Output the [X, Y] coordinate of the center of the cell containing the given text.  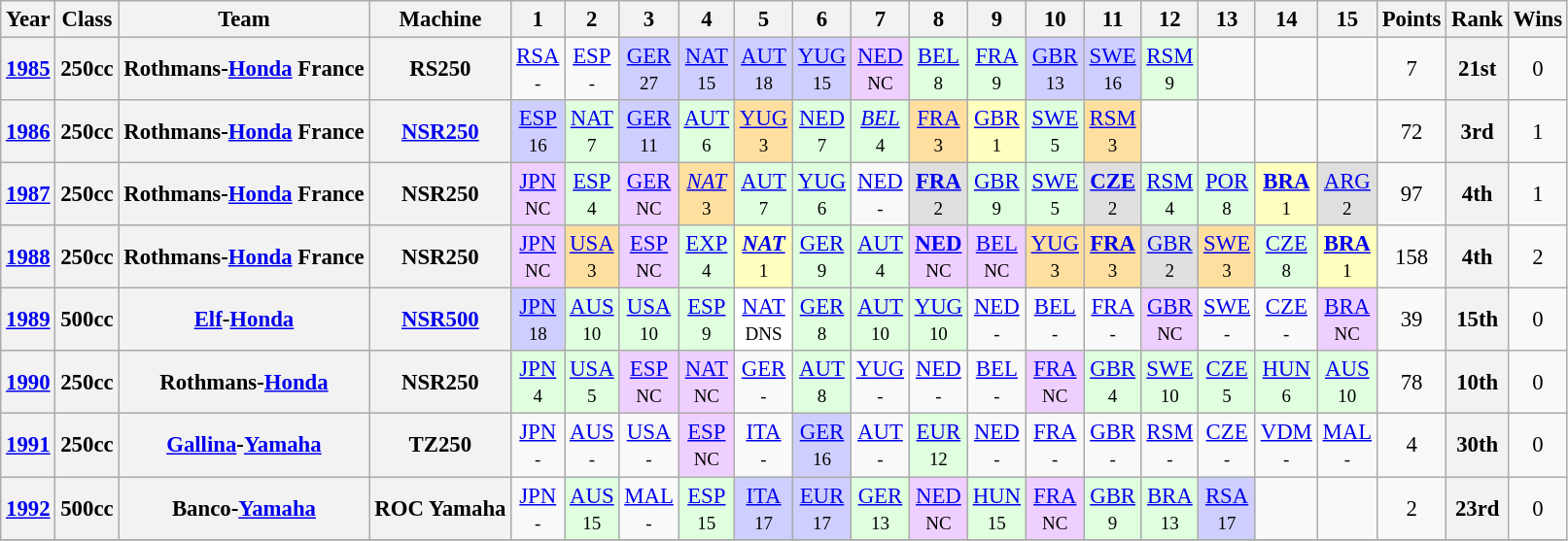
NATNC [706, 383]
GER13 [880, 509]
ARG2 [1347, 194]
RSM3 [1112, 132]
BEL4 [880, 132]
ROC Yamaha [440, 509]
RSM- [1170, 445]
13 [1227, 19]
AUT18 [764, 70]
15th [1478, 321]
RSA- [539, 70]
Gallina-Yamaha [244, 445]
1990 [28, 383]
Points [1411, 19]
GER8 [821, 321]
3rd [1478, 132]
CZE5 [1227, 383]
10 [1055, 19]
158 [1411, 256]
12 [1170, 19]
FRA9 [996, 70]
GER11 [649, 132]
1989 [28, 321]
GER16 [821, 445]
GER- [764, 383]
39 [1411, 321]
GBR- [1112, 445]
Team [244, 19]
GBR4 [1112, 383]
AUT8 [821, 383]
EUR12 [938, 445]
72 [1411, 132]
6 [821, 19]
SWE3 [1227, 256]
ESP15 [706, 509]
NSR500 [440, 321]
BRANC [1347, 321]
CZE8 [1286, 256]
Wins [1538, 19]
9 [996, 19]
BELNC [996, 256]
NAT7 [592, 132]
ITA- [764, 445]
78 [1411, 383]
NAT1 [764, 256]
ESP16 [539, 132]
GER27 [649, 70]
BEL8 [938, 70]
ITA17 [764, 509]
23rd [1478, 509]
1986 [28, 132]
ESP- [592, 70]
JPN18 [539, 321]
AUT4 [880, 256]
Year [28, 19]
YUG6 [821, 194]
SWE16 [1112, 70]
10th [1478, 383]
GBR2 [1170, 256]
USA10 [649, 321]
1987 [28, 194]
HUN6 [1286, 383]
AUT- [880, 445]
RSA17 [1227, 509]
SWE10 [1170, 383]
5 [764, 19]
Elf-Honda [244, 321]
15 [1347, 19]
Rothmans-Honda [244, 383]
EXP4 [706, 256]
1992 [28, 509]
97 [1411, 194]
SWE- [1227, 321]
1985 [28, 70]
1991 [28, 445]
8 [938, 19]
21st [1478, 70]
YUG15 [821, 70]
EUR17 [821, 509]
30th [1478, 445]
USA3 [592, 256]
GBR13 [1055, 70]
TZ250 [440, 445]
NAT3 [706, 194]
YUG10 [938, 321]
3 [649, 19]
JPN4 [539, 383]
ESP4 [592, 194]
AUS- [592, 445]
USA- [649, 445]
GER9 [821, 256]
AUT7 [764, 194]
Class [87, 19]
GBR1 [996, 132]
CZE2 [1112, 194]
RSM9 [1170, 70]
AUS15 [592, 509]
1988 [28, 256]
Banco-Yamaha [244, 509]
AUT10 [880, 321]
FRA2 [938, 194]
USA5 [592, 383]
NAT15 [706, 70]
NED7 [821, 132]
RS250 [440, 70]
14 [1286, 19]
Machine [440, 19]
HUN15 [996, 509]
GERNC [649, 194]
ESP9 [706, 321]
BRA13 [1170, 509]
AUT6 [706, 132]
NATDNS [764, 321]
GBRNC [1170, 321]
POR8 [1227, 194]
Rank [1478, 19]
RSM4 [1170, 194]
11 [1112, 19]
VDM- [1286, 445]
YUG- [880, 383]
